Pinpoint the cell where the given text exists, returning its (X, Y) midpoint coordinate. 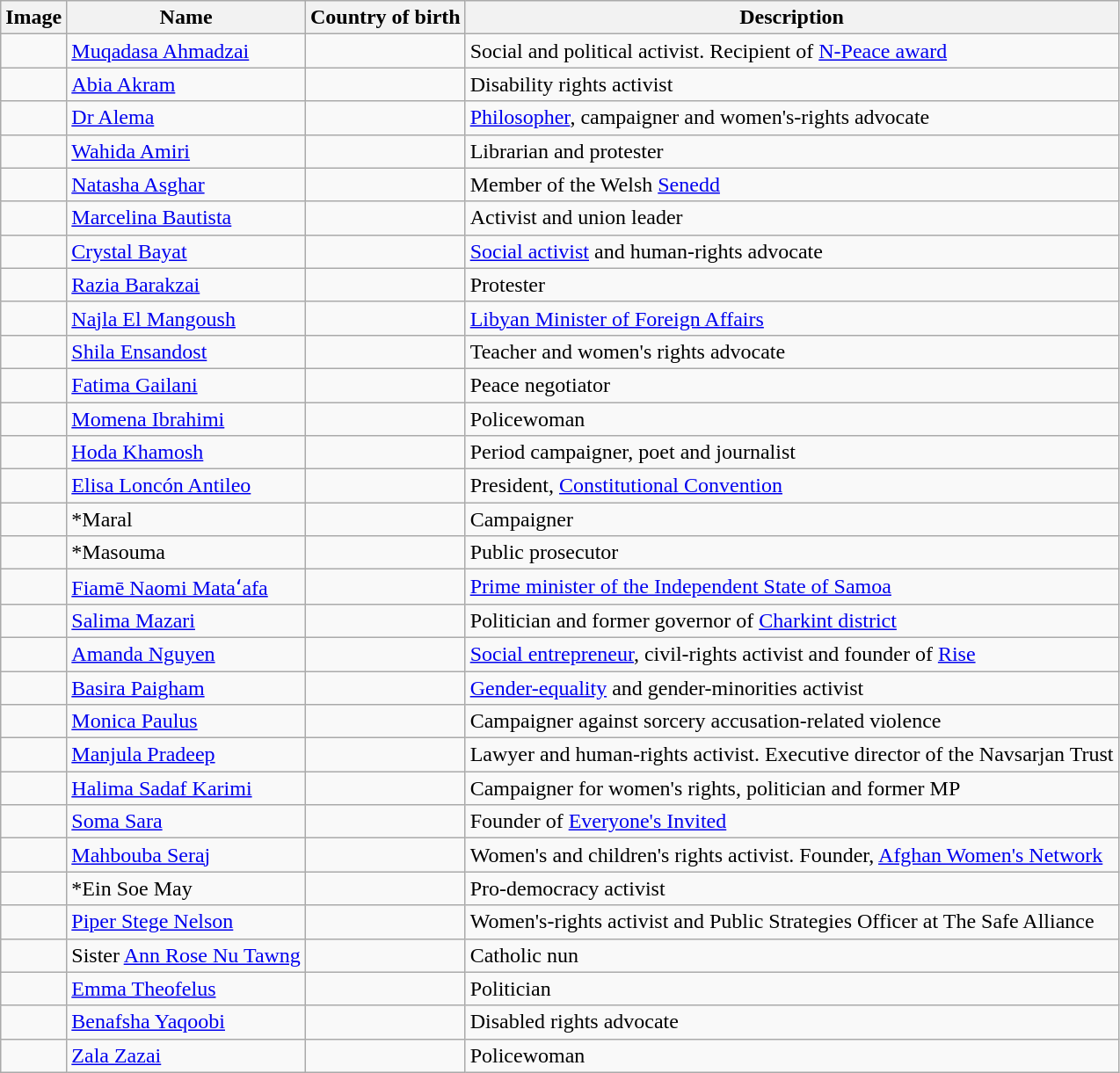
Women's-rights activist and Public Strategies Officer at The Safe Alliance (791, 922)
Period campaigner, poet and journalist (791, 453)
Lawyer and human-rights activist. Executive director of the Navsarjan Trust (791, 755)
Sister Ann Rose Nu Tawng (186, 955)
Gender-equality and gender-minorities activist (791, 688)
Shila Ensandost (186, 352)
President, Constitutional Convention (791, 486)
Muqadasa Ahmadzai (186, 51)
Politician (791, 989)
Prime minister of the Independent State of Samoa (791, 587)
Public prosecutor (791, 553)
Campaigner (791, 519)
Elisa Loncón Antileo (186, 486)
Social activist and human-rights advocate (791, 251)
Founder of Everyone's Invited (791, 822)
Women's and children's rights activist. Founder, Afghan Women's Network (791, 855)
Catholic nun (791, 955)
*Ein Soe May (186, 888)
Hoda Khamosh (186, 453)
Social entrepreneur, civil-rights activist and founder of Rise (791, 654)
Benafsha Yaqoobi (186, 1022)
Politician and former governor of Charkint district (791, 620)
Campaigner against sorcery accusation-related violence (791, 721)
Mahbouba Seraj (186, 855)
Libyan Minister of Foreign Affairs (791, 318)
Librarian and protester (791, 151)
Momena Ibrahimi (186, 419)
Member of the Welsh Senedd (791, 185)
Amanda Nguyen (186, 654)
Teacher and women's rights advocate (791, 352)
Activist and union leader (791, 218)
Image (33, 18)
Social and political activist. Recipient of N-Peace award (791, 51)
Najla El Mangoush (186, 318)
Marcelina Bautista (186, 218)
Fiamē Naomi Mataʻafa (186, 587)
Razia Barakzai (186, 285)
Manjula Pradeep (186, 755)
Salima Mazari (186, 620)
Halima Sadaf Karimi (186, 788)
*Maral (186, 519)
Disability rights activist (791, 84)
*Masouma (186, 553)
Dr Alema (186, 118)
Piper Stege Nelson (186, 922)
Monica Paulus (186, 721)
Zala Zazai (186, 1055)
Fatima Gailani (186, 385)
Campaigner for women's rights, politician and former MP (791, 788)
Pro-democracy activist (791, 888)
Philosopher, campaigner and women's-rights advocate (791, 118)
Description (791, 18)
Peace negotiator (791, 385)
Crystal Bayat (186, 251)
Wahida Amiri (186, 151)
Protester (791, 285)
Country of birth (385, 18)
Name (186, 18)
Abia Akram (186, 84)
Emma Theofelus (186, 989)
Soma Sara (186, 822)
Basira Paigham (186, 688)
Disabled rights advocate (791, 1022)
Natasha Asghar (186, 185)
